Scan for the cell matching the given text and deliver its (x, y) coordinate at center. 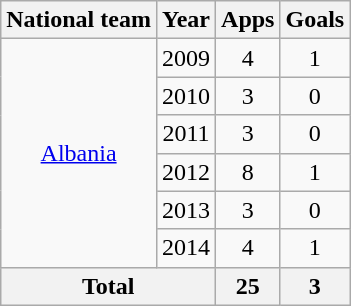
2011 (186, 134)
Goals (315, 20)
8 (248, 172)
2012 (186, 172)
2010 (186, 96)
2014 (186, 248)
Total (108, 286)
Year (186, 20)
National team (79, 20)
2009 (186, 58)
Albania (79, 153)
2013 (186, 210)
25 (248, 286)
Apps (248, 20)
